Provide the (x, y) coordinate of the cell's center where the given text is located.  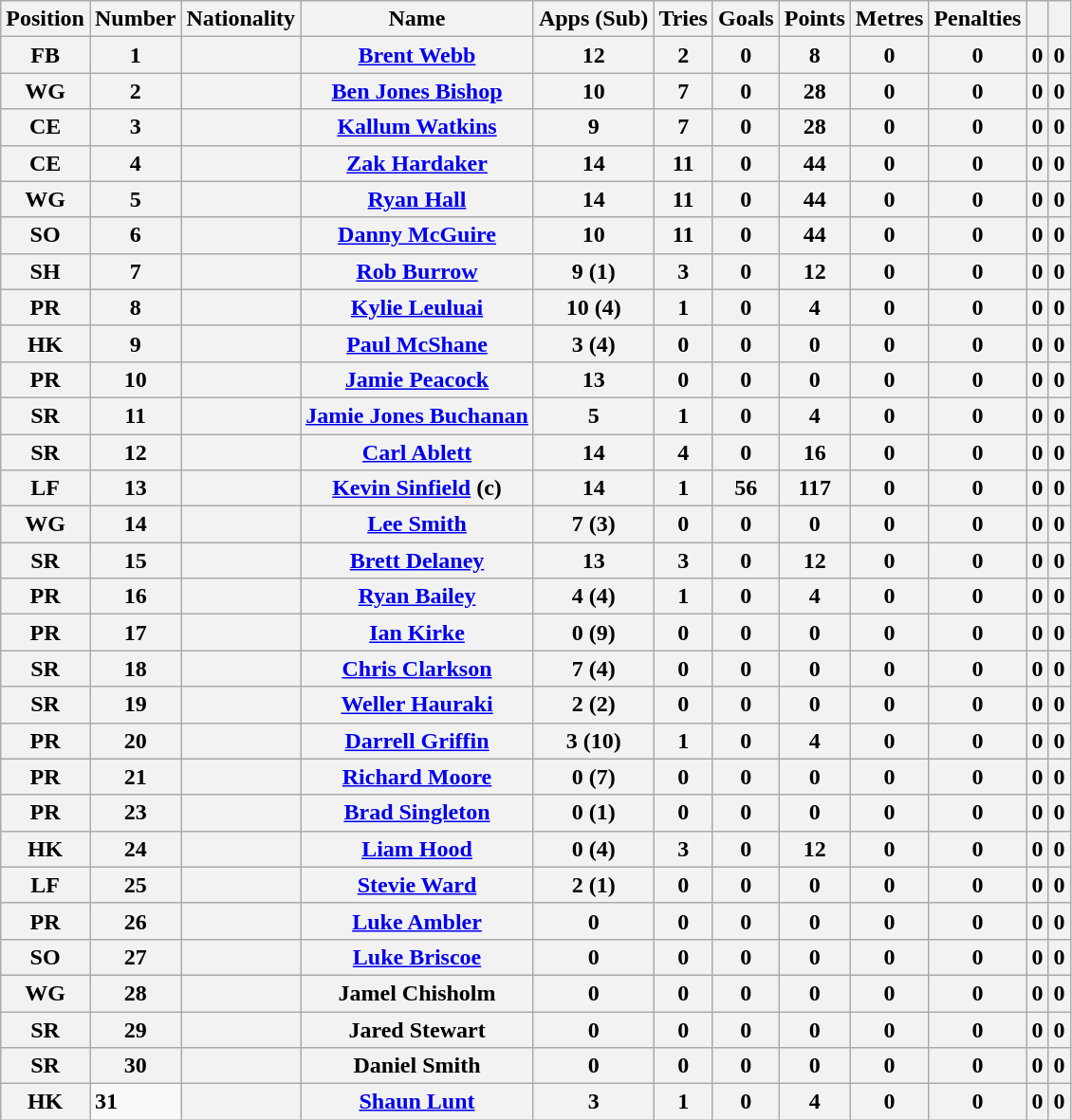
Ben Jones Bishop (417, 91)
SH (46, 271)
56 (746, 488)
21 (135, 777)
Kevin Sinfield (c) (417, 488)
Jamie Peacock (417, 379)
Rob Burrow (417, 271)
30 (135, 1066)
Brent Webb (417, 55)
Jamie Jones Buchanan (417, 415)
Luke Ambler (417, 921)
Chris Clarkson (417, 669)
Nationality (241, 19)
Ryan Hall (417, 199)
Name (417, 19)
Kallum Watkins (417, 127)
Paul McShane (417, 343)
2 (1) (593, 885)
4 (4) (593, 597)
2 (2) (593, 705)
Position (46, 19)
Jamel Chisholm (417, 993)
Kylie Leuluai (417, 307)
Danny McGuire (417, 235)
20 (135, 741)
Stevie Ward (417, 885)
0 (4) (593, 849)
Weller Hauraki (417, 705)
Ian Kirke (417, 633)
17 (135, 633)
Goals (746, 19)
0 (7) (593, 777)
31 (135, 1102)
27 (135, 957)
25 (135, 885)
7 (3) (593, 524)
3 (4) (593, 343)
3 (10) (593, 741)
7 (4) (593, 669)
19 (135, 705)
Brett Delaney (417, 560)
Metres (890, 19)
Jared Stewart (417, 1029)
Points (814, 19)
Richard Moore (417, 777)
Daniel Smith (417, 1066)
0 (9) (593, 633)
FB (46, 55)
Shaun Lunt (417, 1102)
Liam Hood (417, 849)
117 (814, 488)
26 (135, 921)
Carl Ablett (417, 452)
18 (135, 669)
29 (135, 1029)
Lee Smith (417, 524)
9 (1) (593, 271)
Brad Singleton (417, 813)
Luke Briscoe (417, 957)
24 (135, 849)
Zak Hardaker (417, 163)
Apps (Sub) (593, 19)
Ryan Bailey (417, 597)
23 (135, 813)
6 (135, 235)
Penalties (977, 19)
15 (135, 560)
Darrell Griffin (417, 741)
10 (4) (593, 307)
Number (135, 19)
Tries (683, 19)
0 (1) (593, 813)
